Output the [x, y] coordinate of the center of the cell containing the given text.  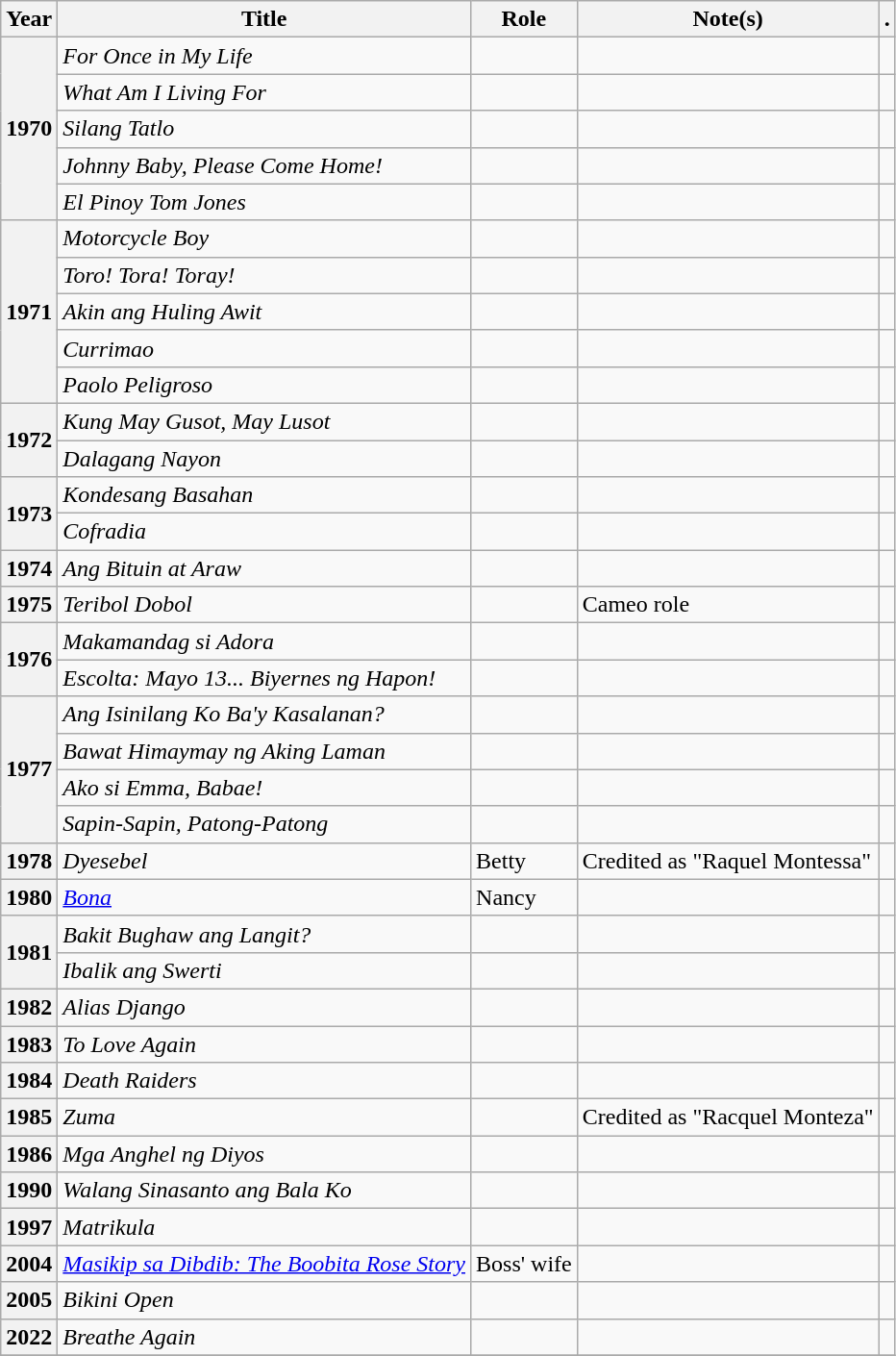
1977 [29, 769]
Alias Django [264, 1007]
Akin ang Huling Awit [264, 312]
1972 [29, 439]
Kondesang Basahan [264, 495]
Bona [264, 897]
1976 [29, 660]
Bawat Himaymay ng Aking Laman [264, 751]
Escolta: Mayo 13... Biyernes ng Hapon! [264, 678]
To Love Again [264, 1043]
Boss' wife [525, 1264]
Dyesebel [264, 861]
Silang Tatlo [264, 129]
1973 [29, 514]
Credited as "Racquel Monteza" [728, 1117]
2022 [29, 1337]
Bakit Bughaw ang Langit? [264, 934]
Masikip sa Dibdib: The Boobita Rose Story [264, 1264]
1983 [29, 1043]
Currimao [264, 348]
1990 [29, 1191]
1970 [29, 129]
Paolo Peligroso [264, 385]
Title [264, 19]
What Am I Living For [264, 92]
1974 [29, 568]
1975 [29, 605]
Breathe Again [264, 1337]
For Once in My Life [264, 56]
Sapin-Sapin, Patong-Patong [264, 824]
2004 [29, 1264]
Walang Sinasanto ang Bala Ko [264, 1191]
1997 [29, 1227]
Dalagang Nayon [264, 459]
Credited as "Raquel Montessa" [728, 861]
Ako si Emma, Babae! [264, 788]
Cofradia [264, 532]
. [886, 19]
Kung May Gusot, May Lusot [264, 421]
Matrikula [264, 1227]
El Pinoy Tom Jones [264, 202]
1986 [29, 1154]
Ang Isinilang Ko Ba'y Kasalanan? [264, 715]
Johnny Baby, Please Come Home! [264, 165]
Ibalik ang Swerti [264, 970]
1982 [29, 1007]
1981 [29, 952]
1971 [29, 312]
2005 [29, 1300]
Role [525, 19]
Cameo role [728, 605]
Note(s) [728, 19]
1984 [29, 1081]
1980 [29, 897]
Nancy [525, 897]
Motorcycle Boy [264, 239]
Ang Bituin at Araw [264, 568]
1985 [29, 1117]
Toro! Tora! Toray! [264, 275]
Death Raiders [264, 1081]
Zuma [264, 1117]
Betty [525, 861]
Mga Anghel ng Diyos [264, 1154]
1978 [29, 861]
Year [29, 19]
Teribol Dobol [264, 605]
Makamandag si Adora [264, 641]
Bikini Open [264, 1300]
